Return [x, y] of the center of cell containing provided text 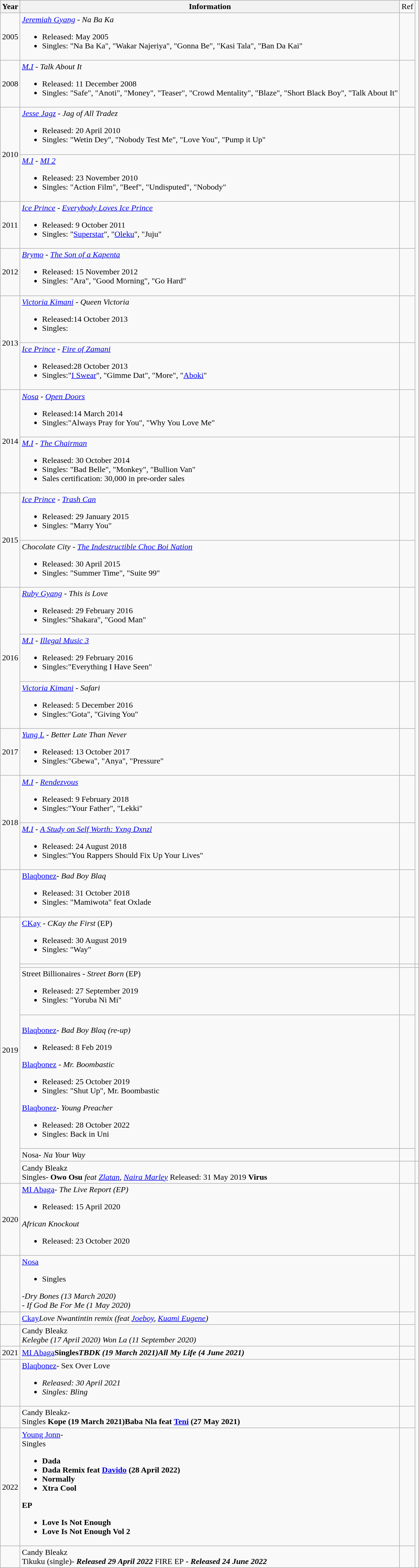
M.I - MI 2Released: 23 November 2010Singles: "Action Film", "Beef", "Undisputed", "Nobody" [210, 178]
CkayLove Nwantintin remix (feat Joeboy, Kuami Eugene) [210, 1318]
Ruby Gyang - This is LoveReleased: 29 February 2016Singles:"Shakara", "Good Man" [210, 611]
2021 [10, 1353]
Chocolate City - The Indestructible Choc Boi NationReleased: 30 April 2015Singles: "Summer Time", "Suite 99" [210, 563]
2016 [10, 658]
2008 [10, 84]
2005 [10, 37]
Yung L - Better Late Than NeverReleased: 13 October 2017Singles:"Gbewa", "Anya", "Pressure" [210, 752]
M.I - Illegal Music 3Released: 29 February 2016Singles:"Everything I Have Seen" [210, 658]
M.I - A Study on Self Worth: Yxng DxnzlReleased: 24 August 2018Singles:"You Rappers Should Fix Up Your Lives" [210, 846]
2017 [10, 752]
Jesse Jagz - Jag of All TradezReleased: 20 April 2010Singles: "Wetin Dey", "Nobody Test Me", "Love You", "Pump it Up" [210, 131]
Ice Prince - Trash CanReleased: 29 January 2015Singles: "Marry You" [210, 516]
Ice Prince - Fire of ZamaniReleased:28 October 2013Singles:"I Swear", "Gimme Dat", "More", "Aboki" [210, 366]
Young Jonn-SinglesDadaDada Remix feat Davido (28 April 2022)NormallyXtra CoolEPLove Is Not EnoughLove Is Not Enough Vol 2 [210, 1487]
Street Billionaires - Street Born (EP)Released: 27 September 2019Singles: "Yoruba Ni Mi" [210, 991]
Ice Prince - Everybody Loves Ice PrinceReleased: 9 October 2011Singles: "Superstar", "Oleku", "Juju" [210, 225]
M.I - RendezvousReleased: 9 February 2018Singles:"Your Father", "Lekki" [210, 799]
Blaqbonez- Sex Over LoveReleased: 30 April 2021Singles: Bling [210, 1383]
MI AbagaSinglesTBDK (19 March 2021)All My Life (4 June 2021) [210, 1353]
M.I - The ChairmanReleased: 30 October 2014Singles: "Bad Belle", "Monkey", "Bullion Van"Sales certification: 30,000 in pre-order sales [210, 465]
Blaqbonez- Bad Boy BlaqReleased: 31 October 2018Singles: "Mamiwota" feat Oxlade [210, 893]
CKay - CKay the First (EP)Released: 30 August 2019Singles: "Way" [210, 940]
Year [10, 7]
2018 [10, 823]
2015 [10, 540]
Candy Bleakz-Singles Kope (19 March 2021)Baba Nla feat Teni (27 May 2021) [210, 1417]
Candy BleakzSingles- Owo Osu feat Zlatan, Naira Marley Released: 31 May 2019 Virus [210, 1172]
Jeremiah Gyang - Na Ba KaReleased: May 2005Singles: "Na Ba Ka", "Wakar Najeriya", "Gonna Be", "Kasi Tala", "Ban Da Kai" [210, 37]
2013 [10, 343]
2012 [10, 272]
Victoria Kimani - SafariReleased: 5 December 2016Singles:"Gota", "Giving You" [210, 705]
Information [210, 7]
2019 [10, 1050]
MI Abaga- The Live Report (EP)Released: 15 April 2020African KnockoutReleased: 23 October 2020 [210, 1219]
Candy BleakzTikuku (single)- Released 29 April 2022 FIRE EP - Released 24 June 2022 [210, 1557]
2020 [10, 1219]
Victoria Kimani - Queen VictoriaReleased:14 October 2013Singles: [210, 319]
2014 [10, 441]
Candy BleakzKelegbe (17 April 2020) Won La (11 September 2020) [210, 1335]
2011 [10, 225]
Ref [407, 7]
2010 [10, 154]
Nosa - Open DoorsReleased:14 March 2014Singles:"Always Pray for You", "Why You Love Me" [210, 413]
2022 [10, 1487]
Brymo - The Son of a KapentaReleased: 15 November 2012Singles: "Ara", "Good Morning", "Go Hard" [210, 272]
Nosa- Na Your Way [210, 1155]
NosaSingles-Dry Bones (13 March 2020)- If God Be For Me (1 May 2020) [210, 1284]
